Search for the cell housing the specified text and yield its [x, y] center coordinate. 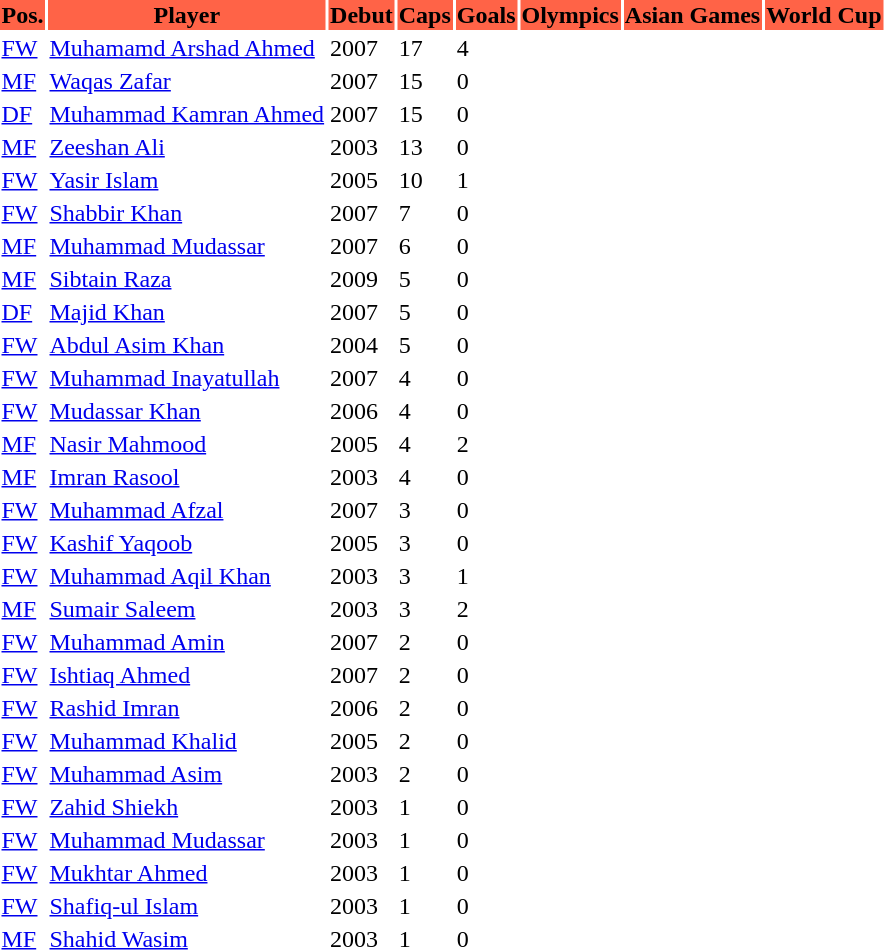
Rashid Imran [187, 708]
Goals [486, 15]
Olympics [570, 15]
Muhammad Aqil Khan [187, 576]
Player [187, 15]
Muhamamd Arshad Ahmed [187, 48]
2009 [362, 279]
Mudassar Khan [187, 411]
Shabbir Khan [187, 213]
6 [424, 246]
Nasir Mahmood [187, 444]
Muhammad Khalid [187, 741]
Sumair Saleem [187, 609]
Pos. [22, 15]
Mukhtar Ahmed [187, 873]
Muhammad Afzal [187, 510]
Muhammad Kamran Ahmed [187, 114]
13 [424, 147]
2004 [362, 345]
Abdul Asim Khan [187, 345]
Yasir Islam [187, 180]
World Cup [824, 15]
Ishtiaq Ahmed [187, 675]
Muhammad Asim [187, 774]
Zahid Shiekh [187, 807]
10 [424, 180]
Imran Rasool [187, 477]
Muhammad Amin [187, 642]
Majid Khan [187, 312]
Waqas Zafar [187, 81]
7 [424, 213]
Zeeshan Ali [187, 147]
Muhammad Inayatullah [187, 378]
Debut [362, 15]
17 [424, 48]
Kashif Yaqoob [187, 543]
Caps [424, 15]
Asian Games [692, 15]
Shafiq-ul Islam [187, 906]
Sibtain Raza [187, 279]
